Extract the [X, Y] coordinate from the center of the cell holding the provided text.  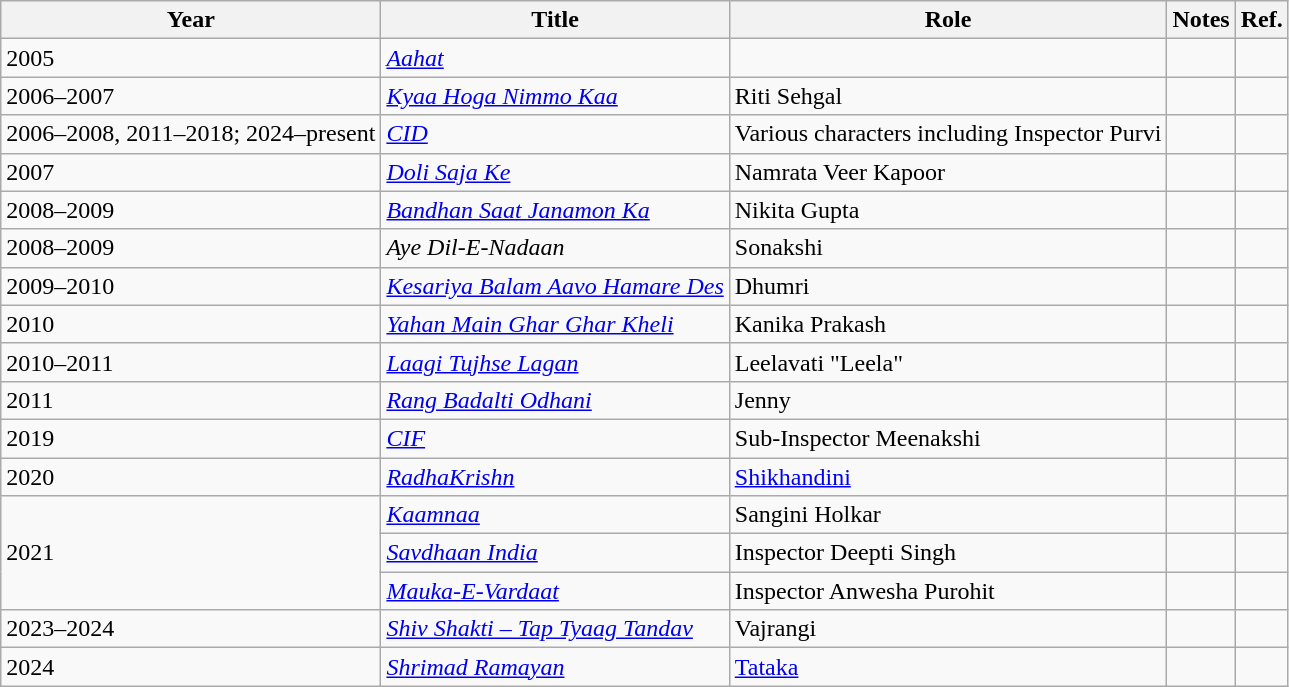
Dhumri [948, 286]
2020 [191, 477]
2006–2007 [191, 96]
Tataka [948, 667]
Year [191, 20]
Title [555, 20]
Inspector Deepti Singh [948, 553]
Sub-Inspector Meenakshi [948, 438]
2009–2010 [191, 286]
Mauka-E-Vardaat [555, 591]
Laagi Tujhse Lagan [555, 362]
2007 [191, 172]
2023–2024 [191, 629]
Yahan Main Ghar Ghar Kheli [555, 324]
2011 [191, 400]
Shiv Shakti – Tap Tyaag Tandav [555, 629]
Kyaa Hoga Nimmo Kaa [555, 96]
Doli Saja Ke [555, 172]
Aye Dil-E-Nadaan [555, 248]
Rang Badalti Odhani [555, 400]
2010–2011 [191, 362]
Kesariya Balam Aavo Hamare Des [555, 286]
Bandhan Saat Janamon Ka [555, 210]
Namrata Veer Kapoor [948, 172]
2024 [191, 667]
Leelavati "Leela" [948, 362]
Aahat [555, 58]
RadhaKrishn [555, 477]
Sangini Holkar [948, 515]
Riti Sehgal [948, 96]
2019 [191, 438]
Nikita Gupta [948, 210]
2010 [191, 324]
2006–2008, 2011–2018; 2024–present [191, 134]
Various characters including Inspector Purvi [948, 134]
Kaamnaa [555, 515]
Kanika Prakash [948, 324]
Shrimad Ramayan [555, 667]
Ref. [1262, 20]
2005 [191, 58]
Savdhaan India [555, 553]
Inspector Anwesha Purohit [948, 591]
2021 [191, 553]
CID [555, 134]
Role [948, 20]
Notes [1201, 20]
Vajrangi [948, 629]
CIF [555, 438]
Shikhandini [948, 477]
Sonakshi [948, 248]
Jenny [948, 400]
